Output the (X, Y) coordinate of the center of the cell containing the given text.  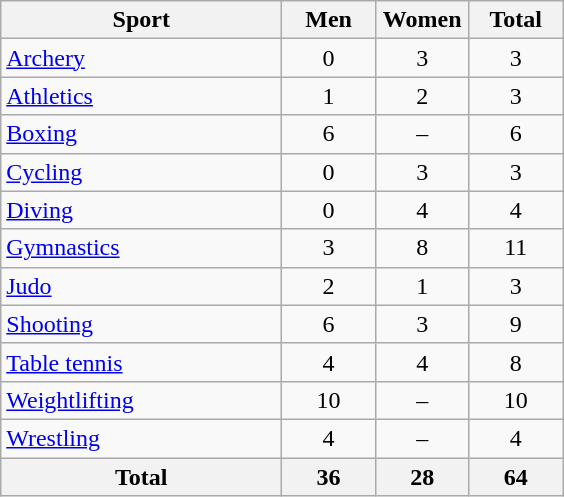
Sport (142, 20)
Wrestling (142, 438)
Judo (142, 286)
Athletics (142, 96)
Table tennis (142, 362)
Diving (142, 210)
64 (516, 477)
11 (516, 248)
Cycling (142, 172)
Weightlifting (142, 400)
36 (329, 477)
Boxing (142, 134)
Gymnastics (142, 248)
9 (516, 324)
28 (422, 477)
Men (329, 20)
Women (422, 20)
Shooting (142, 324)
Archery (142, 58)
